Return the [X, Y] coordinate for the center point of the cell that contains the specified text.  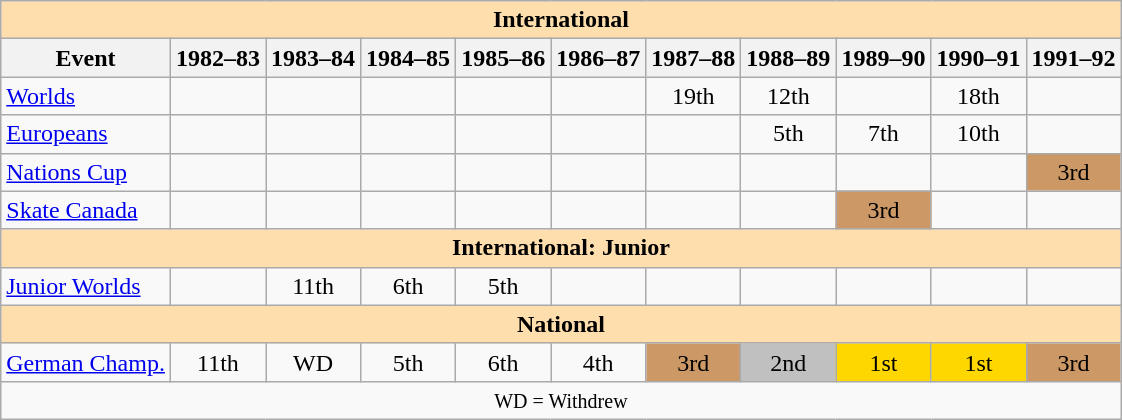
4th [598, 362]
WD [314, 362]
Worlds [86, 96]
Event [86, 58]
Junior Worlds [86, 286]
Skate Canada [86, 210]
Nations Cup [86, 172]
1990–91 [978, 58]
1987–88 [694, 58]
2nd [788, 362]
12th [788, 96]
1985–86 [504, 58]
10th [978, 134]
1983–84 [314, 58]
18th [978, 96]
National [561, 324]
1986–87 [598, 58]
Europeans [86, 134]
1988–89 [788, 58]
1989–90 [884, 58]
7th [884, 134]
International: Junior [561, 248]
German Champ. [86, 362]
1982–83 [218, 58]
19th [694, 96]
1991–92 [1074, 58]
1984–85 [408, 58]
International [561, 20]
WD = Withdrew [561, 400]
